Search for the cell housing the specified text and yield its (x, y) center coordinate. 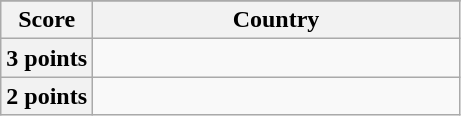
Country (276, 20)
Score (47, 20)
3 points (47, 58)
2 points (47, 96)
